Capture the cell that displays the provided text and extract its (X, Y) central coordinate. 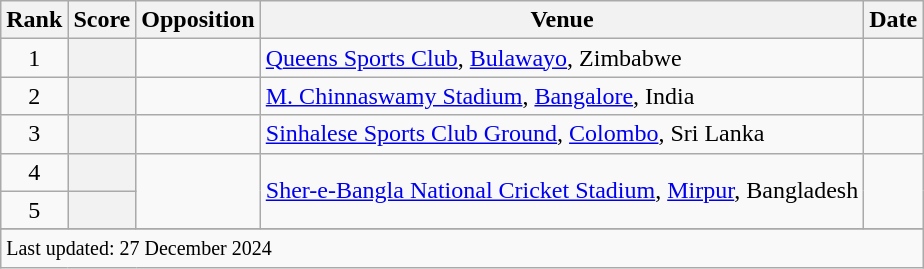
Sher-e-Bangla National Cricket Stadium, Mirpur, Bangladesh (562, 191)
Queens Sports Club, Bulawayo, Zimbabwe (562, 58)
Last updated: 27 December 2024 (462, 248)
2 (34, 96)
1 (34, 58)
Sinhalese Sports Club Ground, Colombo, Sri Lanka (562, 134)
M. Chinnaswamy Stadium, Bangalore, India (562, 96)
5 (34, 210)
Date (894, 20)
Opposition (198, 20)
Venue (562, 20)
4 (34, 172)
3 (34, 134)
Score (102, 20)
Rank (34, 20)
